Locate the cell with the specified text and output its (X, Y) center coordinate. 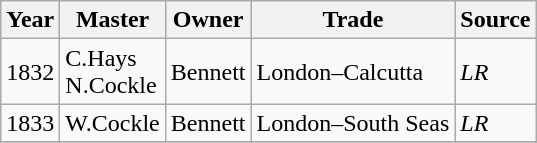
Owner (208, 20)
London–Calcutta (353, 72)
Trade (353, 20)
London–South Seas (353, 123)
C.HaysN.Cockle (112, 72)
Year (30, 20)
Master (112, 20)
1832 (30, 72)
Source (496, 20)
W.Cockle (112, 123)
1833 (30, 123)
